Pinpoint the cell where the given text exists, returning its (X, Y) midpoint coordinate. 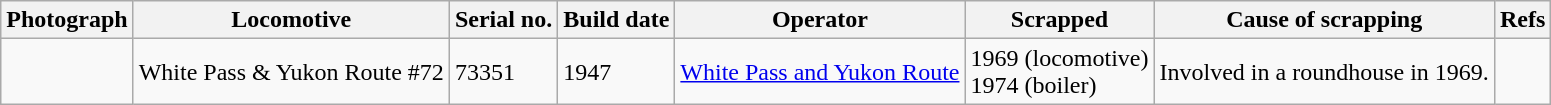
Operator (820, 20)
73351 (503, 72)
1969 (locomotive)1974 (boiler) (1060, 72)
Build date (616, 20)
Refs (1522, 20)
Locomotive (291, 20)
White Pass and Yukon Route (820, 72)
Scrapped (1060, 20)
Cause of scrapping (1324, 20)
Photograph (67, 20)
Involved in a roundhouse in 1969. (1324, 72)
White Pass & Yukon Route #72 (291, 72)
1947 (616, 72)
Serial no. (503, 20)
